Locate the cell with the specified text and output its (x, y) center coordinate. 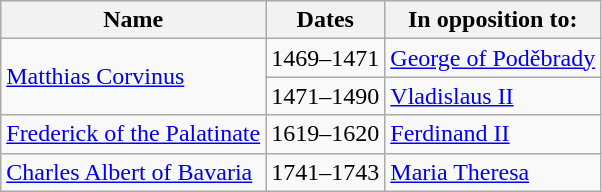
Ferdinand II (493, 134)
Name (134, 20)
Vladislaus II (493, 96)
1741–1743 (326, 172)
Dates (326, 20)
1619–1620 (326, 134)
George of Poděbrady (493, 58)
Frederick of the Palatinate (134, 134)
1471–1490 (326, 96)
Charles Albert of Bavaria (134, 172)
Matthias Corvinus (134, 77)
Maria Theresa (493, 172)
In opposition to: (493, 20)
1469–1471 (326, 58)
